Detect which cell encompasses the target text, then output its [x, y] center coordinate. 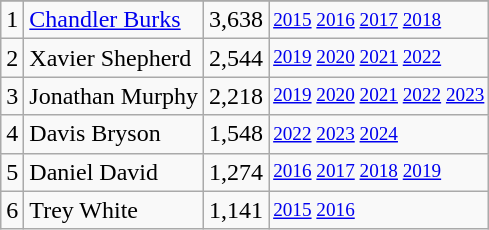
2 [12, 58]
3 [12, 96]
Daniel David [114, 172]
2015 2016 [379, 210]
5 [12, 172]
2,218 [236, 96]
1,274 [236, 172]
2019 2020 2021 2022 2023 [379, 96]
Davis Bryson [114, 134]
2016 2017 2018 2019 [379, 172]
6 [12, 210]
1 [12, 20]
1,548 [236, 134]
4 [12, 134]
3,638 [236, 20]
Chandler Burks [114, 20]
Trey White [114, 210]
2,544 [236, 58]
2015 2016 2017 2018 [379, 20]
2019 2020 2021 2022 [379, 58]
Xavier Shepherd [114, 58]
Jonathan Murphy [114, 96]
1,141 [236, 210]
2022 2023 2024 [379, 134]
